From the cell containing the given text, extract its center point as (X, Y) coordinate. 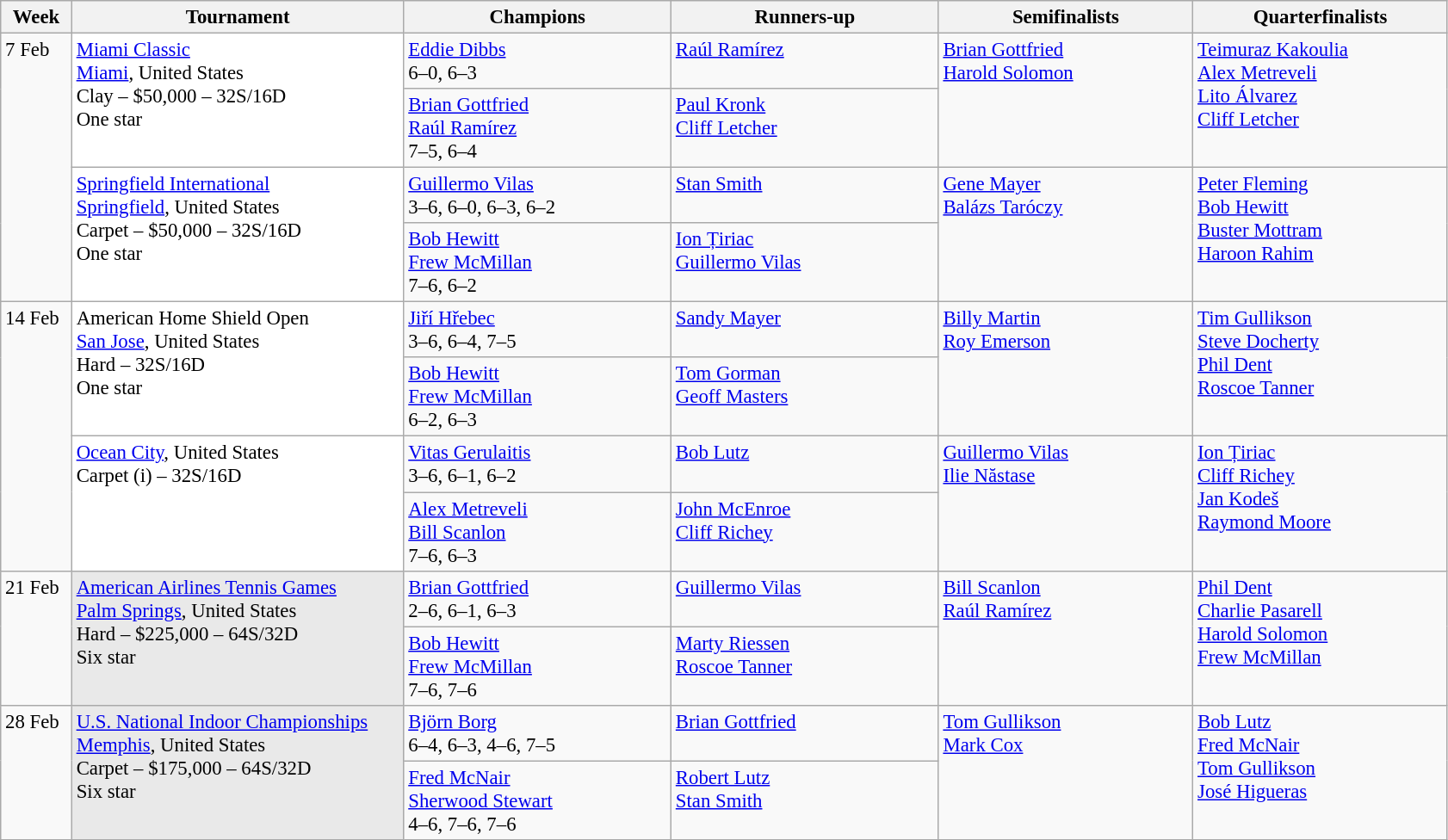
Bob Lutz Fred McNair Tom Gullikson José Higueras (1321, 772)
Alex Metreveli Bill Scanlon 7–6, 6–3 (537, 532)
Tournament (238, 17)
Marty Riessen Roscoe Tanner (806, 666)
Brian Gottfried Harold Solomon (1066, 101)
Stan Smith (806, 196)
28 Feb (36, 772)
7 Feb (36, 168)
Bob Hewitt Frew McMillan 7–6, 6–2 (537, 262)
Guillermo Vilas 3–6, 6–0, 6–3, 6–2 (537, 196)
Runners-up (806, 17)
Bob Hewitt Frew McMillan 7–6, 7–6 (537, 666)
John McEnroe Cliff Richey (806, 532)
Vitas Gerulaitis 3–6, 6–1, 6–2 (537, 465)
Ion Țiriac Cliff Richey Jan Kodeš Raymond Moore (1321, 503)
Brian Gottfried (806, 733)
Paul Kronk Cliff Letcher (806, 128)
Tom Gorman Geoff Masters (806, 398)
Eddie Dibbs 6–0, 6–3 (537, 62)
Brian Gottfried 2–6, 6–1, 6–3 (537, 599)
Guillermo Vilas (806, 599)
American Airlines Tennis Games Palm Springs, United States Hard – $225,000 – 64S/32D Six star (238, 638)
Bob Hewitt Frew McMillan 6–2, 6–3 (537, 398)
Bill Scanlon Raúl Ramírez (1066, 638)
Jiří Hřebec 3–6, 6–4, 7–5 (537, 330)
Billy Martin Roy Emerson (1066, 369)
Björn Borg 6–4, 6–3, 4–6, 7–5 (537, 733)
Tom Gullikson Mark Cox (1066, 772)
Ocean City, United States Carpet (i) – 32S/16D (238, 503)
U.S. National Indoor Championships Memphis, United States Carpet – $175,000 – 64S/32D Six star (238, 772)
Phil Dent Charlie Pasarell Harold Solomon Frew McMillan (1321, 638)
Springfield International Springfield, United States Carpet – $50,000 – 32S/16D One star (238, 235)
Miami Classic Miami, United States Clay – $50,000 – 32S/16D One star (238, 101)
Raúl Ramírez (806, 62)
Robert Lutz Stan Smith (806, 800)
21 Feb (36, 638)
Guillermo Vilas Ilie Năstase (1066, 503)
American Home Shield Open San Jose, United States Hard – 32S/16D One star (238, 369)
Ion Țiriac Guillermo Vilas (806, 262)
14 Feb (36, 436)
Gene Mayer Balázs Taróczy (1066, 235)
Peter Fleming Bob Hewitt Buster Mottram Haroon Rahim (1321, 235)
Week (36, 17)
Fred McNair Sherwood Stewart 4–6, 7–6, 7–6 (537, 800)
Sandy Mayer (806, 330)
Teimuraz Kakoulia Alex Metreveli Lito Álvarez Cliff Letcher (1321, 101)
Bob Lutz (806, 465)
Tim Gullikson Steve Docherty Phil Dent Roscoe Tanner (1321, 369)
Brian Gottfried Raúl Ramírez 7–5, 6–4 (537, 128)
Champions (537, 17)
Quarterfinalists (1321, 17)
Semifinalists (1066, 17)
